Search for the cell housing the specified text and yield its (X, Y) center coordinate. 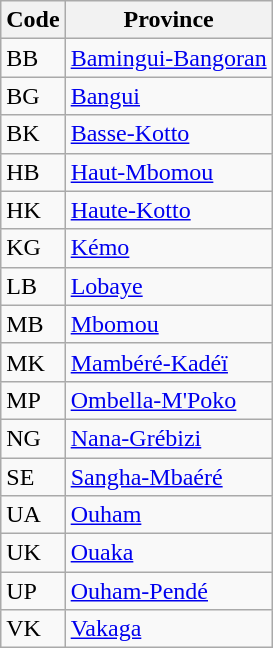
HK (33, 210)
Ouham-Pendé (168, 591)
Basse-Kotto (168, 134)
UK (33, 553)
Province (168, 20)
BK (33, 134)
Bamingui-Bangoran (168, 58)
MB (33, 324)
Haute-Kotto (168, 210)
BG (33, 96)
Ouaka (168, 553)
VK (33, 629)
Kémo (168, 248)
Ombella-M'Poko (168, 400)
Bangui (168, 96)
SE (33, 477)
Vakaga (168, 629)
Mambéré-Kadéï (168, 362)
Code (33, 20)
MK (33, 362)
Ouham (168, 515)
Nana-Grébizi (168, 438)
Mbomou (168, 324)
Sangha-Mbaéré (168, 477)
HB (33, 172)
Lobaye (168, 286)
UP (33, 591)
UA (33, 515)
LB (33, 286)
KG (33, 248)
NG (33, 438)
MP (33, 400)
Haut-Mbomou (168, 172)
BB (33, 58)
